From the cell containing the given text, extract its center point as (x, y) coordinate. 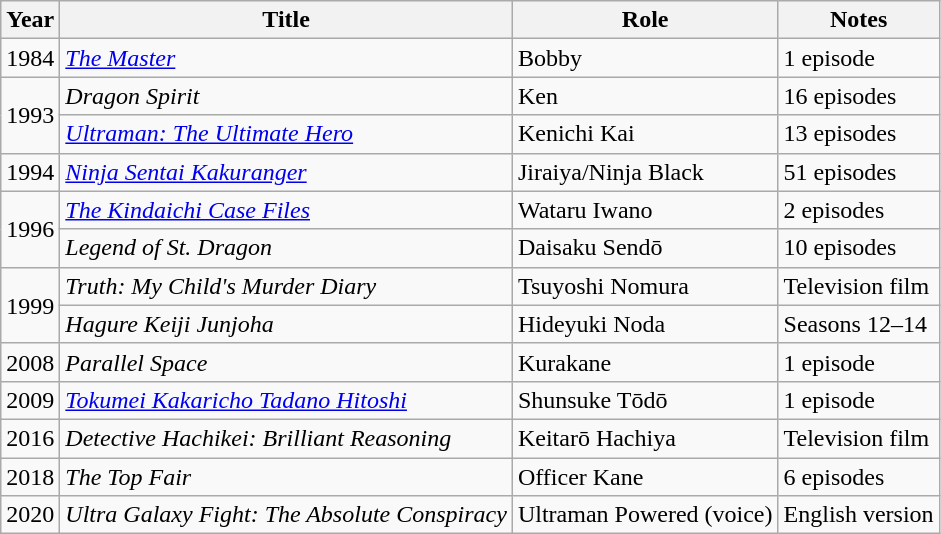
The Top Fair (286, 477)
Keitarō Hachiya (645, 438)
Ken (645, 96)
Officer Kane (645, 477)
Dragon Spirit (286, 96)
1999 (30, 305)
Tokumei Kakaricho Tadano Hitoshi (286, 400)
6 episodes (858, 477)
English version (858, 515)
Ultra Galaxy Fight: The Absolute Conspiracy (286, 515)
The Master (286, 58)
Legend of St. Dragon (286, 248)
1984 (30, 58)
Wataru Iwano (645, 210)
Notes (858, 20)
2016 (30, 438)
The Kindaichi Case Files (286, 210)
Year (30, 20)
10 episodes (858, 248)
Ultraman: The Ultimate Hero (286, 134)
2008 (30, 362)
Detective Hachikei: Brilliant Reasoning (286, 438)
2009 (30, 400)
Tsuyoshi Nomura (645, 286)
Daisaku Sendō (645, 248)
Bobby (645, 58)
Hideyuki Noda (645, 324)
Hagure Keiji Junjoha (286, 324)
Role (645, 20)
16 episodes (858, 96)
Ultraman Powered (voice) (645, 515)
13 episodes (858, 134)
51 episodes (858, 172)
Kenichi Kai (645, 134)
Seasons 12–14 (858, 324)
1993 (30, 115)
2020 (30, 515)
2 episodes (858, 210)
1994 (30, 172)
Truth: My Child's Murder Diary (286, 286)
1996 (30, 229)
Kurakane (645, 362)
Parallel Space (286, 362)
Title (286, 20)
2018 (30, 477)
Ninja Sentai Kakuranger (286, 172)
Shunsuke Tōdō (645, 400)
Jiraiya/Ninja Black (645, 172)
